Pinpoint the cell where the given text exists, returning its (x, y) midpoint coordinate. 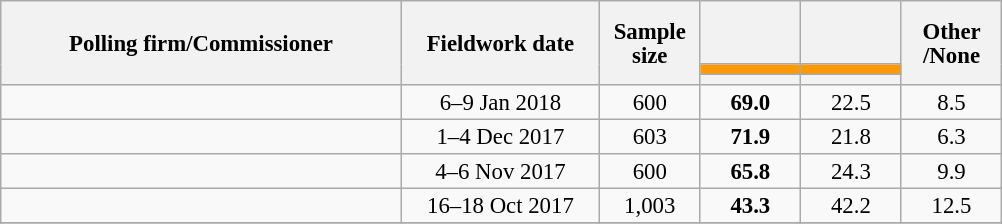
8.5 (952, 102)
Sample size (650, 43)
9.9 (952, 172)
4–6 Nov 2017 (500, 172)
42.2 (852, 206)
16–18 Oct 2017 (500, 206)
603 (650, 138)
22.5 (852, 102)
Fieldwork date (500, 43)
24.3 (852, 172)
43.3 (750, 206)
12.5 (952, 206)
1–4 Dec 2017 (500, 138)
Other/None (952, 43)
6–9 Jan 2018 (500, 102)
69.0 (750, 102)
Polling firm/Commissioner (202, 43)
6.3 (952, 138)
71.9 (750, 138)
1,003 (650, 206)
65.8 (750, 172)
21.8 (852, 138)
